From the cell containing the given text, extract its center point as (x, y) coordinate. 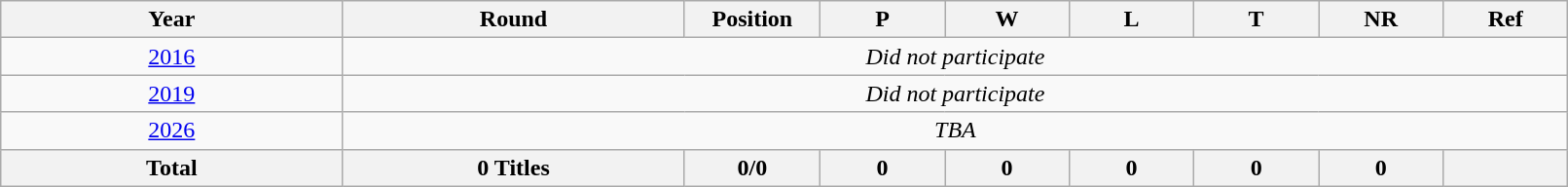
0/0 (751, 168)
P (883, 19)
Ref (1506, 19)
Round (514, 19)
Total (171, 168)
W (1007, 19)
NR (1381, 19)
L (1132, 19)
2026 (171, 131)
2016 (171, 56)
TBA (956, 131)
Year (171, 19)
Position (751, 19)
2019 (171, 93)
T (1257, 19)
0 Titles (514, 168)
